Return the [x, y] coordinate for the center point of the cell that contains the specified text.  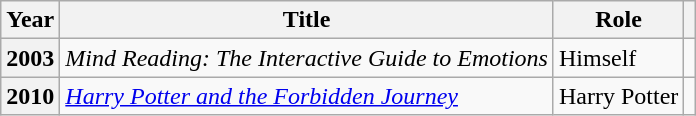
Harry Potter and the Forbidden Journey [307, 96]
Himself [618, 58]
Title [307, 20]
Role [618, 20]
Mind Reading: The Interactive Guide to Emotions [307, 58]
2010 [30, 96]
2003 [30, 58]
Harry Potter [618, 96]
Year [30, 20]
